Return (x, y) of the center of cell containing provided text 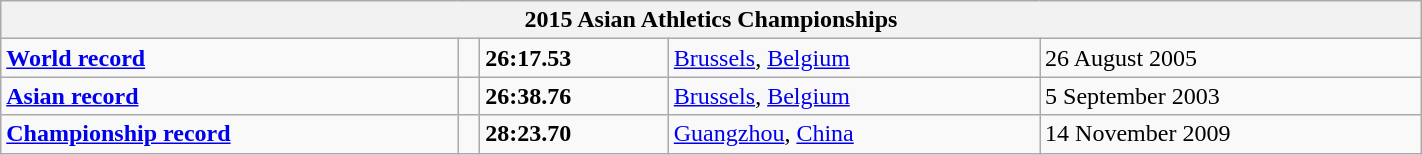
26:17.53 (574, 58)
Asian record (230, 96)
28:23.70 (574, 134)
Guangzhou, China (854, 134)
World record (230, 58)
5 September 2003 (1231, 96)
Championship record (230, 134)
26 August 2005 (1231, 58)
2015 Asian Athletics Championships (711, 20)
26:38.76 (574, 96)
14 November 2009 (1231, 134)
